Extract the (x, y) coordinate from the center of the cell holding the provided text.  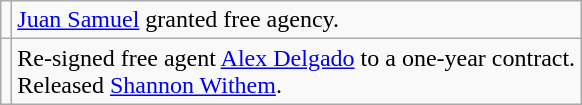
Juan Samuel granted free agency. (296, 20)
Re-signed free agent Alex Delgado to a one-year contract. Released Shannon Withem. (296, 72)
